Identify which cell holds the provided text, then report its (x, y) central coordinate. 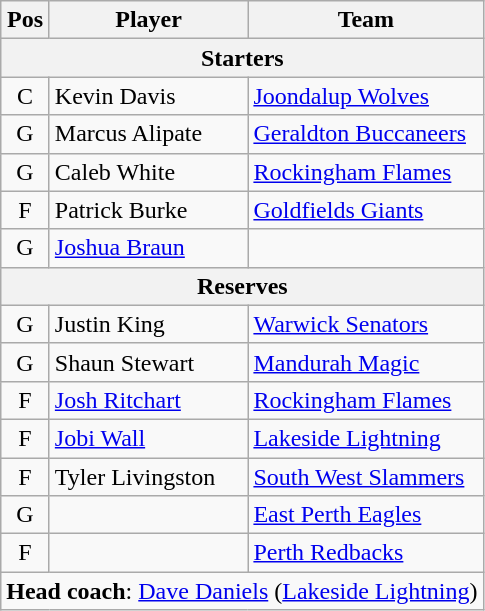
Goldfields Giants (366, 210)
Tyler Livingston (148, 477)
Justin King (148, 324)
Geraldton Buccaneers (366, 134)
South West Slammers (366, 477)
Head coach: Dave Daniels (Lakeside Lightning) (242, 591)
Perth Redbacks (366, 553)
Shaun Stewart (148, 362)
Starters (242, 58)
Joshua Braun (148, 248)
East Perth Eagles (366, 515)
Jobi Wall (148, 438)
Warwick Senators (366, 324)
C (26, 96)
Lakeside Lightning (366, 438)
Pos (26, 20)
Team (366, 20)
Marcus Alipate (148, 134)
Patrick Burke (148, 210)
Caleb White (148, 172)
Player (148, 20)
Reserves (242, 286)
Mandurah Magic (366, 362)
Kevin Davis (148, 96)
Joondalup Wolves (366, 96)
Josh Ritchart (148, 400)
